For the text-containing cell, return its midpoint in [X, Y] coordinate format. 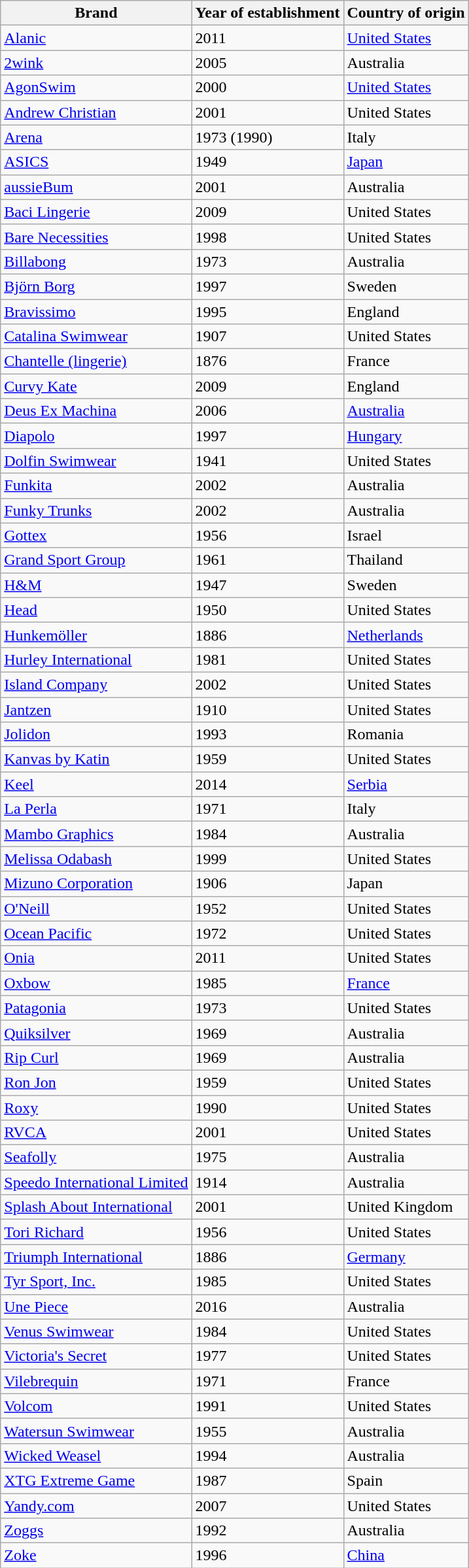
Year of establishment [268, 13]
China [406, 1556]
Zoke [96, 1556]
Triumph International [96, 1257]
Dolfin Swimwear [96, 461]
2wink [96, 63]
2014 [268, 784]
1992 [268, 1531]
AgonSwim [96, 88]
Head [96, 610]
2016 [268, 1307]
Netherlands [406, 635]
Hurley International [96, 659]
Volcom [96, 1406]
O'Neill [96, 909]
Deus Ex Machina [96, 411]
Victoria's Secret [96, 1356]
1999 [268, 859]
Funky Trunks [96, 510]
United Kingdom [406, 1207]
Quiksilver [96, 1033]
Alanic [96, 38]
Keel [96, 784]
Mizuno Corporation [96, 884]
ASICS [96, 162]
2005 [268, 63]
2006 [268, 411]
Israel [406, 535]
1987 [268, 1480]
XTG Extreme Game [96, 1480]
Oxbow [96, 983]
Tyr Sport, Inc. [96, 1282]
Jantzen [96, 709]
Arena [96, 137]
Hungary [406, 436]
Grand Sport Group [96, 560]
Diapolo [96, 436]
Björn Borg [96, 286]
1876 [268, 361]
1996 [268, 1556]
1906 [268, 884]
Rip Curl [96, 1058]
Roxy [96, 1108]
Onia [96, 958]
Germany [406, 1257]
1993 [268, 735]
Splash About International [96, 1207]
Seafolly [96, 1158]
Thailand [406, 560]
1998 [268, 237]
1990 [268, 1108]
La Perla [96, 809]
Wicked Weasel [96, 1456]
Ron Jon [96, 1082]
1941 [268, 461]
Watersun Swimwear [96, 1431]
1914 [268, 1182]
Baci Lingerie [96, 212]
1975 [268, 1158]
Zoggs [96, 1531]
1950 [268, 610]
aussieBum [96, 187]
1947 [268, 585]
Ocean Pacific [96, 933]
1981 [268, 659]
Yandy.com [96, 1505]
1949 [268, 162]
Melissa Odabash [96, 859]
1955 [268, 1431]
Billabong [96, 261]
1977 [268, 1356]
2007 [268, 1505]
1991 [268, 1406]
Andrew Christian [96, 112]
Bravissimo [96, 312]
Island Company [96, 684]
Hunkemöller [96, 635]
Romania [406, 735]
Vilebrequin [96, 1381]
H&M [96, 585]
Une Piece [96, 1307]
Spain [406, 1480]
RVCA [96, 1133]
Serbia [406, 784]
Country of origin [406, 13]
Venus Swimwear [96, 1331]
Patagonia [96, 1008]
Funkita [96, 486]
1952 [268, 909]
Gottex [96, 535]
Tori Richard [96, 1232]
Curvy Kate [96, 386]
Chantelle (lingerie) [96, 361]
2000 [268, 88]
Catalina Swimwear [96, 337]
1973 (1990) [268, 137]
Speedo International Limited [96, 1182]
Brand [96, 13]
1910 [268, 709]
1995 [268, 312]
1907 [268, 337]
Jolidon [96, 735]
1972 [268, 933]
Kanvas by Katin [96, 759]
1994 [268, 1456]
Bare Necessities [96, 237]
1961 [268, 560]
Mambo Graphics [96, 834]
